Identify which cell holds the provided text, then report its [X, Y] central coordinate. 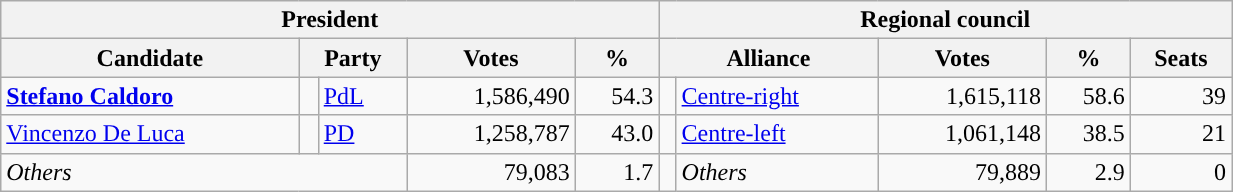
1,615,118 [962, 96]
Regional council [946, 20]
Seats [1180, 58]
79,083 [492, 172]
Centre-right [777, 96]
43.0 [617, 134]
1,061,148 [962, 134]
President [330, 20]
Party [353, 58]
PdL [362, 96]
Stefano Caldoro [150, 96]
Alliance [768, 58]
Vincenzo De Luca [150, 134]
38.5 [1089, 134]
Centre-left [777, 134]
39 [1180, 96]
2.9 [1089, 172]
1,586,490 [492, 96]
58.6 [1089, 96]
79,889 [962, 172]
0 [1180, 172]
PD [362, 134]
54.3 [617, 96]
21 [1180, 134]
Candidate [150, 58]
1.7 [617, 172]
1,258,787 [492, 134]
